Extract the (x, y) coordinate from the center of the cell holding the provided text.  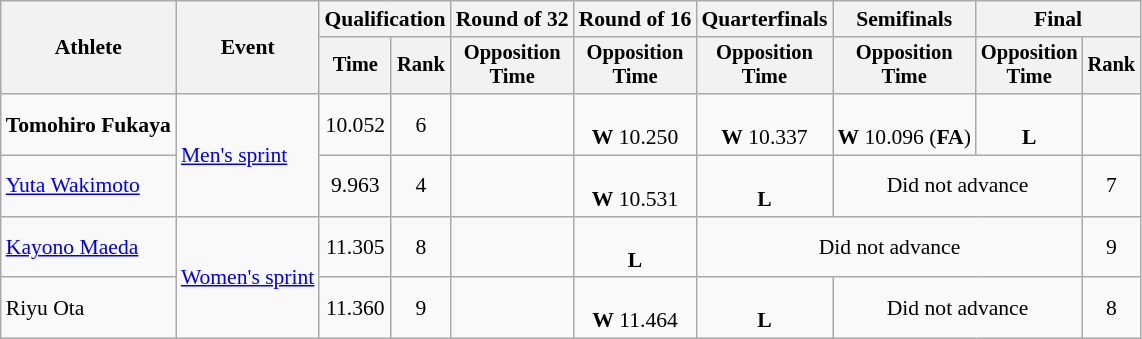
7 (1112, 186)
Yuta Wakimoto (88, 186)
Round of 32 (512, 19)
W 11.464 (636, 308)
W 10.337 (764, 124)
6 (421, 124)
Round of 16 (636, 19)
Men's sprint (248, 155)
4 (421, 186)
11.305 (355, 248)
10.052 (355, 124)
Women's sprint (248, 278)
Kayono Maeda (88, 248)
Tomohiro Fukaya (88, 124)
Event (248, 48)
W 10.096 (FA) (904, 124)
9.963 (355, 186)
Riyu Ota (88, 308)
Athlete (88, 48)
11.360 (355, 308)
Time (355, 66)
Qualification (384, 19)
Semifinals (904, 19)
Quarterfinals (764, 19)
Final (1058, 19)
W 10.250 (636, 124)
W 10.531 (636, 186)
